Return the (x, y) coordinate for the center point of the cell that contains the specified text.  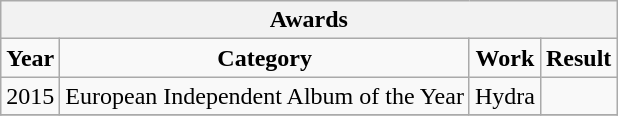
European Independent Album of the Year (265, 96)
Result (578, 58)
Work (504, 58)
Category (265, 58)
Awards (309, 20)
Year (30, 58)
2015 (30, 96)
Hydra (504, 96)
